From the cell containing the given text, extract its center point as [X, Y] coordinate. 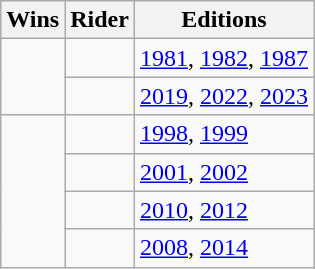
1981, 1982, 1987 [224, 58]
Editions [224, 20]
Rider [100, 20]
2010, 2012 [224, 210]
2001, 2002 [224, 172]
2019, 2022, 2023 [224, 96]
2008, 2014 [224, 248]
Wins [33, 20]
1998, 1999 [224, 134]
